Locate the cell with the specified text and output its [x, y] center coordinate. 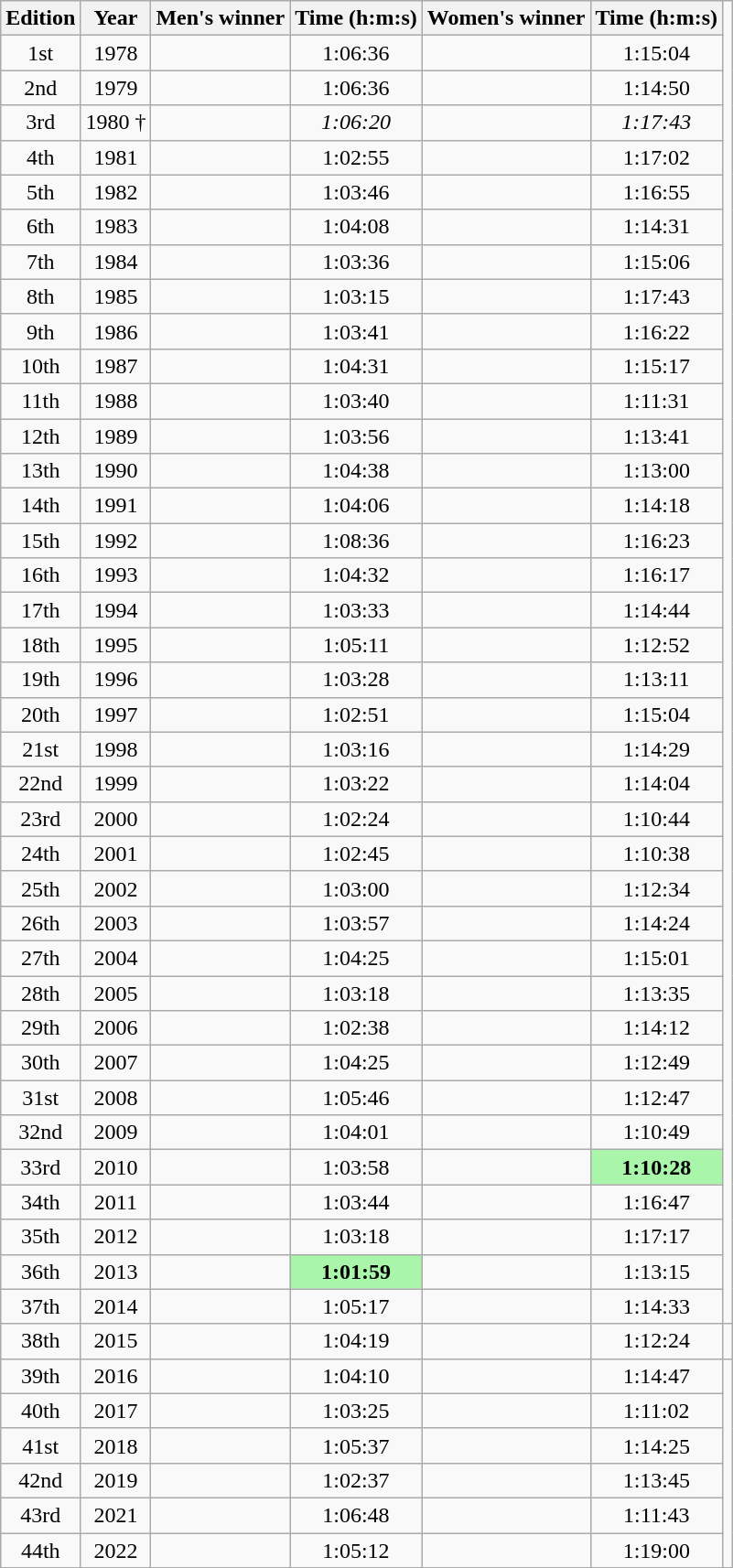
1:13:45 [657, 1480]
1:03:36 [357, 262]
2014 [115, 1306]
39th [40, 1376]
2015 [115, 1341]
1:02:55 [357, 157]
1:12:24 [657, 1341]
1:03:28 [357, 680]
1:16:22 [657, 331]
1:14:47 [657, 1376]
1:04:10 [357, 1376]
1:14:12 [657, 1028]
34th [40, 1202]
36th [40, 1272]
35th [40, 1237]
1:02:37 [357, 1480]
1:13:35 [657, 993]
1988 [115, 401]
1:03:46 [357, 192]
1:12:49 [657, 1063]
1985 [115, 296]
1:03:40 [357, 401]
10th [40, 366]
1:14:44 [657, 610]
1:10:28 [657, 1167]
1:03:58 [357, 1167]
2nd [40, 88]
8th [40, 296]
22nd [40, 784]
1:03:41 [357, 331]
1:14:33 [657, 1306]
6th [40, 227]
7th [40, 262]
1991 [115, 506]
1:13:41 [657, 436]
1987 [115, 366]
20th [40, 714]
1:05:17 [357, 1306]
24th [40, 854]
28th [40, 993]
1997 [115, 714]
13th [40, 471]
1:14:04 [657, 784]
1:03:33 [357, 610]
11th [40, 401]
1:11:31 [657, 401]
1:04:06 [357, 506]
1:06:20 [357, 123]
2000 [115, 819]
21st [40, 749]
1995 [115, 645]
1:10:49 [657, 1133]
16th [40, 575]
2019 [115, 1480]
26th [40, 923]
9th [40, 331]
1999 [115, 784]
1:06:48 [357, 1515]
4th [40, 157]
2011 [115, 1202]
Men's winner [221, 18]
1:03:57 [357, 923]
1:04:01 [357, 1133]
42nd [40, 1480]
2009 [115, 1133]
1:03:15 [357, 296]
Edition [40, 18]
1980 † [115, 123]
2018 [115, 1445]
3rd [40, 123]
Women's winner [506, 18]
2013 [115, 1272]
1:11:02 [657, 1411]
19th [40, 680]
2017 [115, 1411]
31st [40, 1098]
1:14:29 [657, 749]
1:02:24 [357, 819]
1994 [115, 610]
1:14:50 [657, 88]
1978 [115, 53]
1:13:00 [657, 471]
1993 [115, 575]
15th [40, 541]
37th [40, 1306]
2005 [115, 993]
1:05:11 [357, 645]
2021 [115, 1515]
1:16:47 [657, 1202]
1:14:31 [657, 227]
2012 [115, 1237]
2022 [115, 1551]
44th [40, 1551]
40th [40, 1411]
1:05:46 [357, 1098]
1:12:34 [657, 888]
1:16:55 [657, 192]
1:15:06 [657, 262]
41st [40, 1445]
1:17:02 [657, 157]
1:13:11 [657, 680]
2002 [115, 888]
Year [115, 18]
1:08:36 [357, 541]
1996 [115, 680]
1:19:00 [657, 1551]
1989 [115, 436]
1:02:51 [357, 714]
1:16:17 [657, 575]
1:14:24 [657, 923]
29th [40, 1028]
1:03:16 [357, 749]
1:03:22 [357, 784]
1986 [115, 331]
2006 [115, 1028]
1:10:38 [657, 854]
1981 [115, 157]
1:02:38 [357, 1028]
2008 [115, 1098]
17th [40, 610]
38th [40, 1341]
23rd [40, 819]
1:15:17 [657, 366]
1:01:59 [357, 1272]
1:12:52 [657, 645]
1982 [115, 192]
1:03:56 [357, 436]
27th [40, 958]
1:02:45 [357, 854]
1:05:37 [357, 1445]
1:10:44 [657, 819]
1:05:12 [357, 1551]
1:14:25 [657, 1445]
1:03:25 [357, 1411]
25th [40, 888]
1:12:47 [657, 1098]
2004 [115, 958]
1:14:18 [657, 506]
32nd [40, 1133]
1:13:15 [657, 1272]
2007 [115, 1063]
30th [40, 1063]
2003 [115, 923]
1983 [115, 227]
2016 [115, 1376]
2001 [115, 854]
2010 [115, 1167]
1:04:31 [357, 366]
1:03:44 [357, 1202]
12th [40, 436]
1984 [115, 262]
1:03:00 [357, 888]
43rd [40, 1515]
18th [40, 645]
1st [40, 53]
1998 [115, 749]
1990 [115, 471]
1979 [115, 88]
1:04:08 [357, 227]
14th [40, 506]
1:04:32 [357, 575]
1:17:17 [657, 1237]
1:04:19 [357, 1341]
5th [40, 192]
1:15:01 [657, 958]
1:11:43 [657, 1515]
1992 [115, 541]
33rd [40, 1167]
1:04:38 [357, 471]
1:16:23 [657, 541]
